Return the (X, Y) coordinate for the center point of the cell that contains the specified text.  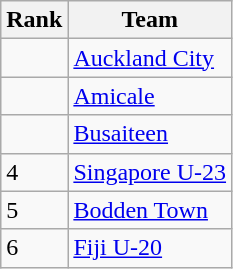
Rank (34, 20)
6 (34, 248)
Amicale (150, 96)
Busaiteen (150, 134)
4 (34, 172)
Bodden Town (150, 210)
Singapore U-23 (150, 172)
Fiji U-20 (150, 248)
Team (150, 20)
Auckland City (150, 58)
5 (34, 210)
